Locate the cell with the specified text and output its [x, y] center coordinate. 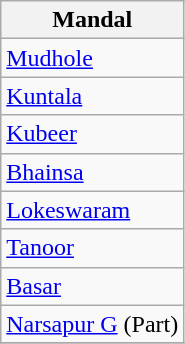
Bhainsa [92, 172]
Mudhole [92, 58]
Tanoor [92, 248]
Mandal [92, 20]
Kuntala [92, 96]
Narsapur G (Part) [92, 324]
Lokeswaram [92, 210]
Kubeer [92, 134]
Basar [92, 286]
